Scan for the cell matching the given text and deliver its (X, Y) coordinate at center. 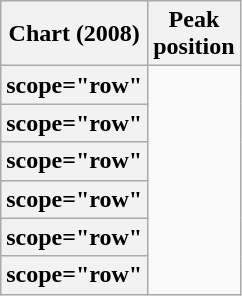
Chart (2008) (74, 34)
Peakposition (194, 34)
